Determine the (x, y) coordinate at the center of the cell enclosing the given text.  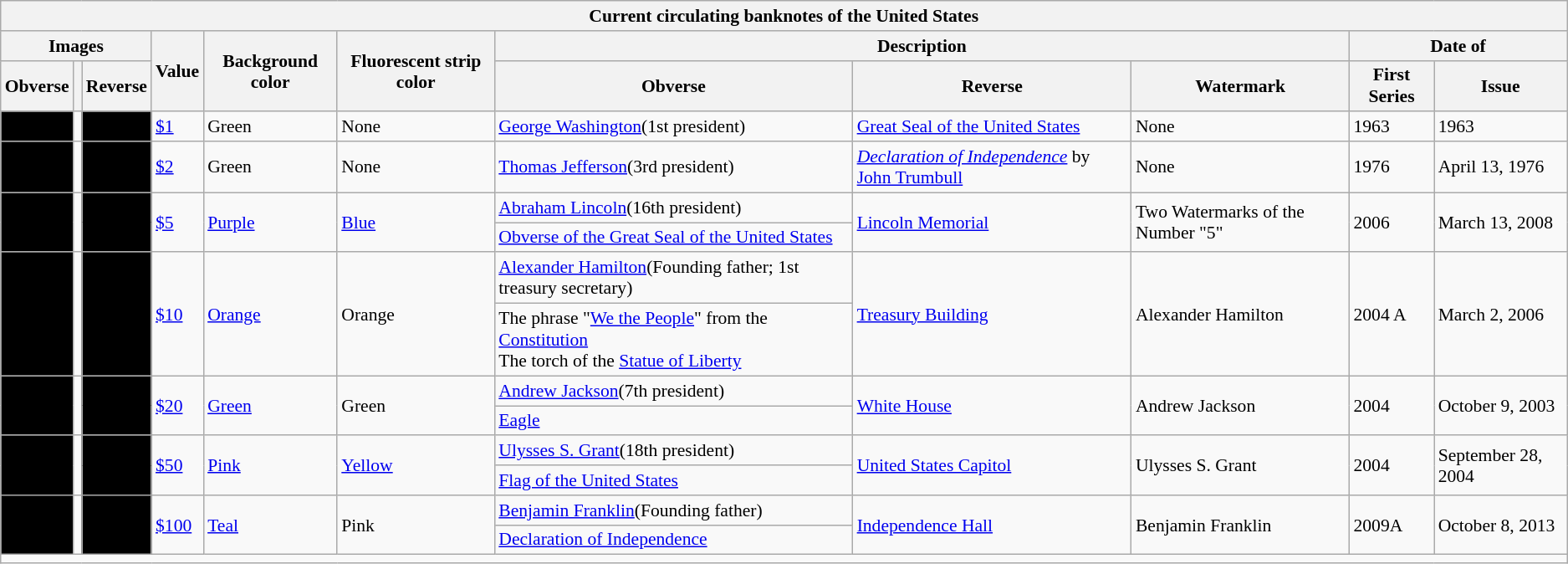
Declaration of Independence by John Trumbull (992, 167)
Images (76, 46)
$50 (177, 465)
2009A (1392, 526)
The phrase "We the People" from the ConstitutionThe torch of the Statue of Liberty (673, 340)
2006 (1392, 223)
Alexander Hamilton(Founding father; 1st treasury secretary) (673, 278)
United States Capitol (992, 465)
Ulysses S. Grant(18th president) (673, 451)
Issue (1500, 85)
October 8, 2013 (1500, 526)
First Series (1392, 85)
Benjamin Franklin(Founding father) (673, 510)
Andrew Jackson(7th president) (673, 391)
April 13, 1976 (1500, 167)
October 9, 2003 (1500, 405)
$20 (177, 405)
$1 (177, 127)
September 28, 2004 (1500, 465)
Value (177, 72)
Teal (270, 526)
$5 (177, 223)
Description (922, 46)
1976 (1392, 167)
$2 (177, 167)
Lincoln Memorial (992, 223)
Flag of the United States (673, 480)
Current circulating banknotes of the United States (784, 16)
Andrew Jackson (1241, 405)
Treasury Building (992, 315)
Abraham Lincoln(16th president) (673, 208)
Fluorescent strip color (416, 72)
Two Watermarks of the Number "5" (1241, 223)
$10 (177, 315)
Yellow (416, 465)
March 13, 2008 (1500, 223)
Background color (270, 72)
Thomas Jefferson(3rd president) (673, 167)
Alexander Hamilton (1241, 315)
2004 A (1392, 315)
Independence Hall (992, 526)
Watermark (1241, 85)
Date of (1458, 46)
March 2, 2006 (1500, 315)
Ulysses S. Grant (1241, 465)
White House (992, 405)
Eagle (673, 421)
Obverse of the Great Seal of the United States (673, 238)
$100 (177, 526)
Purple (270, 223)
Blue (416, 223)
Benjamin Franklin (1241, 526)
Declaration of Independence (673, 540)
George Washington(1st president) (673, 127)
Great Seal of the United States (992, 127)
